Locate the cell with the specified text and output its [X, Y] center coordinate. 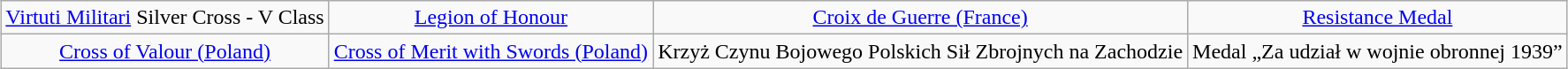
Croix de Guerre (France) [921, 18]
Krzyż Czynu Bojowego Polskich Sił Zbrojnych na Zachodzie [921, 51]
Resistance Medal [1378, 18]
Medal „Za udział w wojnie obronnej 1939” [1378, 51]
Cross of Merit with Swords (Poland) [491, 51]
Virtuti Militari Silver Cross - V Class [164, 18]
Legion of Honour [491, 18]
Cross of Valour (Poland) [164, 51]
